Scan for the cell matching the given text and deliver its (X, Y) coordinate at center. 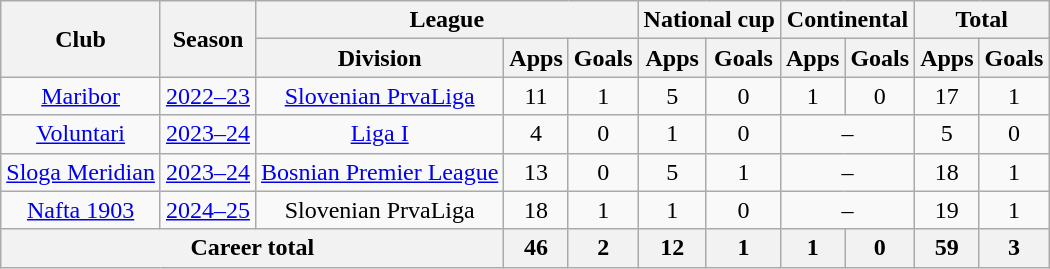
Continental (847, 20)
17 (947, 96)
19 (947, 210)
Career total (252, 248)
Liga I (380, 134)
Total (982, 20)
3 (1014, 248)
12 (672, 248)
59 (947, 248)
11 (536, 96)
13 (536, 172)
Nafta 1903 (81, 210)
League (447, 20)
Maribor (81, 96)
Club (81, 39)
4 (536, 134)
Bosnian Premier League (380, 172)
2024–25 (208, 210)
Division (380, 58)
Season (208, 39)
46 (536, 248)
2022–23 (208, 96)
Sloga Meridian (81, 172)
Voluntari (81, 134)
2 (603, 248)
National cup (709, 20)
